Return [X, Y] of the center of cell containing provided text 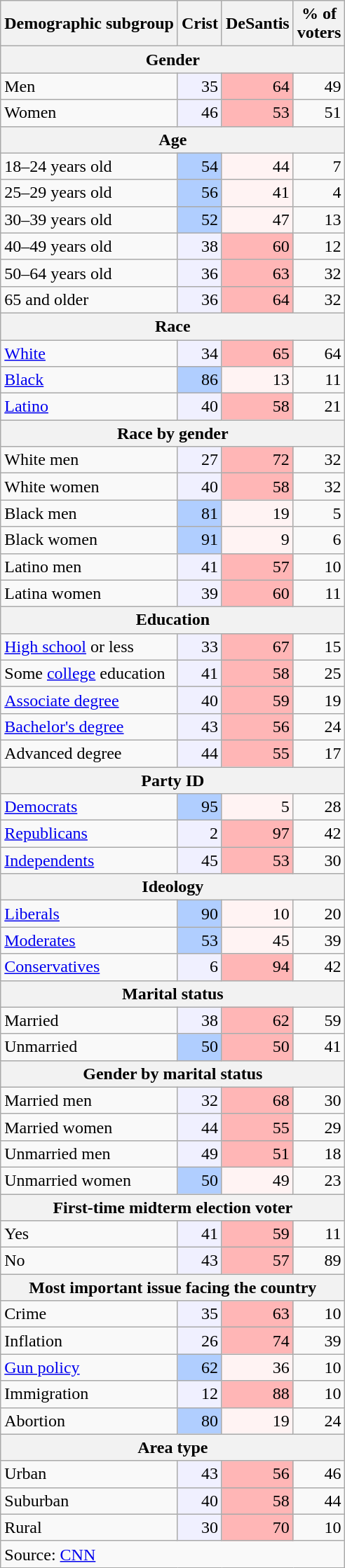
Urban [90, 1474]
White men [90, 460]
Some college education [90, 673]
91 [199, 540]
54 [199, 166]
68 [257, 1100]
29 [319, 1127]
81 [199, 513]
Married men [90, 1100]
Race by gender [172, 433]
94 [257, 967]
34 [199, 353]
Suburban [90, 1501]
Rural [90, 1527]
Inflation [90, 1341]
Unmarried [90, 1047]
Immigration [90, 1394]
Liberals [90, 914]
Men [90, 86]
Most important issue facing the country [172, 1287]
27 [199, 460]
Conservatives [90, 967]
Gender [172, 60]
High school or less [90, 647]
2 [199, 834]
Crime [90, 1314]
50–64 years old [90, 273]
20 [319, 914]
72 [257, 460]
Marital status [172, 994]
28 [319, 807]
80 [199, 1421]
18 [319, 1154]
Unmarried men [90, 1154]
Latino [90, 407]
25 [319, 673]
Education [172, 620]
17 [319, 753]
65 [257, 353]
Gun policy [90, 1367]
86 [199, 380]
21 [319, 407]
Democrats [90, 807]
70 [257, 1527]
Bachelor's degree [90, 726]
Crist [199, 24]
Source: CNN [172, 1554]
Age [172, 140]
23 [319, 1180]
9 [257, 540]
74 [257, 1341]
Moderates [90, 940]
Latino men [90, 567]
95 [199, 807]
Abortion [90, 1421]
90 [199, 914]
Black men [90, 513]
18–24 years old [90, 166]
Demographic subgroup [90, 24]
15 [319, 647]
White women [90, 487]
Independents [90, 860]
Associate degree [90, 700]
65 and older [90, 299]
Advanced degree [90, 753]
Women [90, 113]
Race [172, 326]
Party ID [172, 780]
25–29 years old [90, 193]
Married women [90, 1127]
Yes [90, 1234]
47 [257, 219]
Area type [172, 1447]
4 [319, 193]
No [90, 1261]
52 [199, 219]
Married [90, 1020]
Black women [90, 540]
30–39 years old [90, 219]
97 [257, 834]
67 [257, 647]
White [90, 353]
Black [90, 380]
Republicans [90, 834]
88 [257, 1394]
33 [199, 647]
Latina women [90, 593]
40–49 years old [90, 246]
Gender by marital status [172, 1074]
Unmarried women [90, 1180]
7 [319, 166]
26 [199, 1341]
% ofvoters [319, 24]
89 [319, 1261]
DeSantis [257, 24]
First-time midterm election voter [172, 1207]
Ideology [172, 887]
